Locate the cell with the specified text and output its [X, Y] center coordinate. 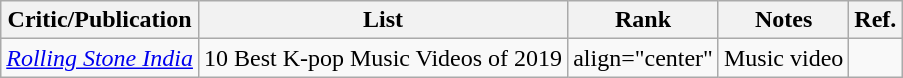
List [382, 20]
Ref. [876, 20]
10 Best K-pop Music Videos of 2019 [382, 58]
align="center" [644, 58]
Rolling Stone India [100, 58]
Notes [783, 20]
Rank [644, 20]
Music video [783, 58]
Critic/Publication [100, 20]
